Capture the cell that displays the provided text and extract its (x, y) central coordinate. 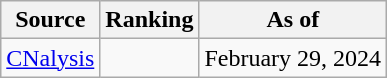
Ranking (150, 20)
CNalysis (50, 58)
Source (50, 20)
February 29, 2024 (293, 58)
As of (293, 20)
